Locate the cell with the specified text and output its [X, Y] center coordinate. 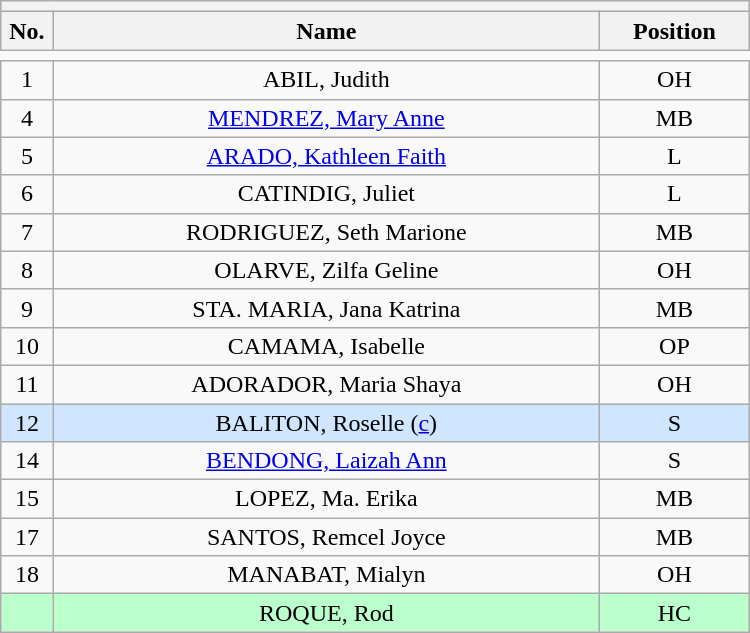
Name [326, 31]
15 [27, 499]
STA. MARIA, Jana Katrina [326, 308]
BENDONG, Laizah Ann [326, 461]
10 [27, 346]
6 [27, 194]
17 [27, 537]
SANTOS, Remcel Joyce [326, 537]
LOPEZ, Ma. Erika [326, 499]
Position [675, 31]
ADORADOR, Maria Shaya [326, 384]
4 [27, 118]
18 [27, 575]
8 [27, 270]
HC [675, 613]
RODRIGUEZ, Seth Marione [326, 232]
14 [27, 461]
9 [27, 308]
CATINDIG, Juliet [326, 194]
OLARVE, Zilfa Geline [326, 270]
MENDREZ, Mary Anne [326, 118]
11 [27, 384]
BALITON, Roselle (c) [326, 423]
No. [27, 31]
7 [27, 232]
ABIL, Judith [326, 80]
5 [27, 156]
1 [27, 80]
MANABAT, Mialyn [326, 575]
CAMAMA, Isabelle [326, 346]
OP [675, 346]
ARADO, Kathleen Faith [326, 156]
12 [27, 423]
ROQUE, Rod [326, 613]
